Provide the [x, y] coordinate of the cell's center where the given text is located.  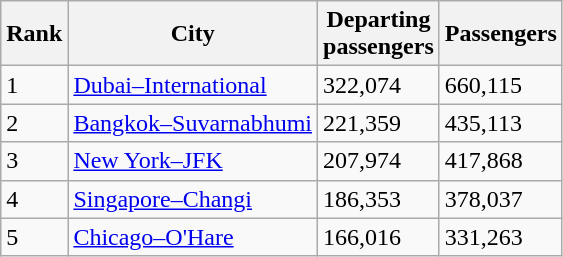
Chicago–O'Hare [193, 237]
5 [34, 237]
207,974 [379, 161]
322,074 [379, 85]
Dubai–International [193, 85]
Departing passengers [379, 34]
New York–JFK [193, 161]
4 [34, 199]
Singapore–Changi [193, 199]
435,113 [500, 123]
2 [34, 123]
Rank [34, 34]
378,037 [500, 199]
3 [34, 161]
331,263 [500, 237]
417,868 [500, 161]
Passengers [500, 34]
City [193, 34]
166,016 [379, 237]
660,115 [500, 85]
221,359 [379, 123]
1 [34, 85]
186,353 [379, 199]
Bangkok–Suvarnabhumi [193, 123]
